Provide the (X, Y) coordinate of the cell's center where the given text is located.  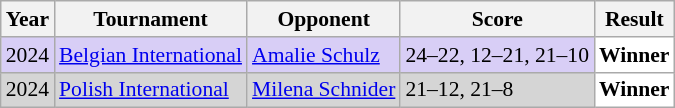
Polish International (150, 90)
Opponent (324, 19)
24–22, 12–21, 21–10 (497, 55)
Year (28, 19)
Belgian International (150, 55)
Result (634, 19)
21–12, 21–8 (497, 90)
Tournament (150, 19)
Amalie Schulz (324, 55)
Score (497, 19)
Milena Schnider (324, 90)
